Extract the [x, y] coordinate from the center of the cell holding the provided text.  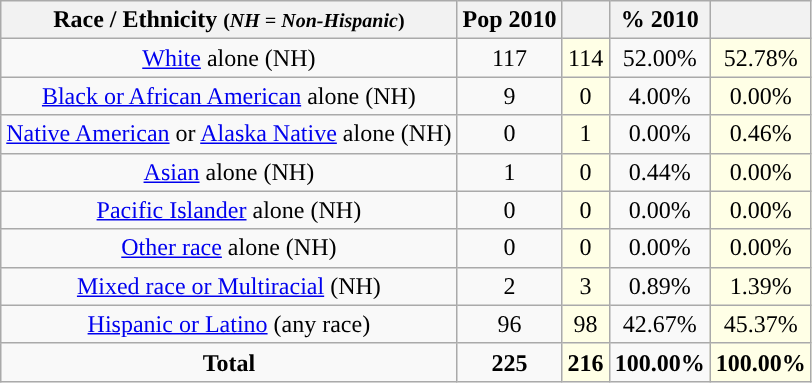
42.67% [660, 324]
Mixed race or Multiracial (NH) [229, 286]
45.37% [760, 324]
Race / Ethnicity (NH = Non-Hispanic) [229, 20]
96 [510, 324]
225 [510, 362]
% 2010 [660, 20]
52.78% [760, 58]
Pop 2010 [510, 20]
52.00% [660, 58]
216 [586, 362]
White alone (NH) [229, 58]
Pacific Islander alone (NH) [229, 210]
Other race alone (NH) [229, 248]
0.89% [660, 286]
9 [510, 96]
0.44% [660, 172]
0.46% [760, 134]
1.39% [760, 286]
2 [510, 286]
117 [510, 58]
Hispanic or Latino (any race) [229, 324]
Native American or Alaska Native alone (NH) [229, 134]
114 [586, 58]
4.00% [660, 96]
3 [586, 286]
Asian alone (NH) [229, 172]
Black or African American alone (NH) [229, 96]
98 [586, 324]
Total [229, 362]
